Scan for the cell matching the given text and deliver its [X, Y] coordinate at center. 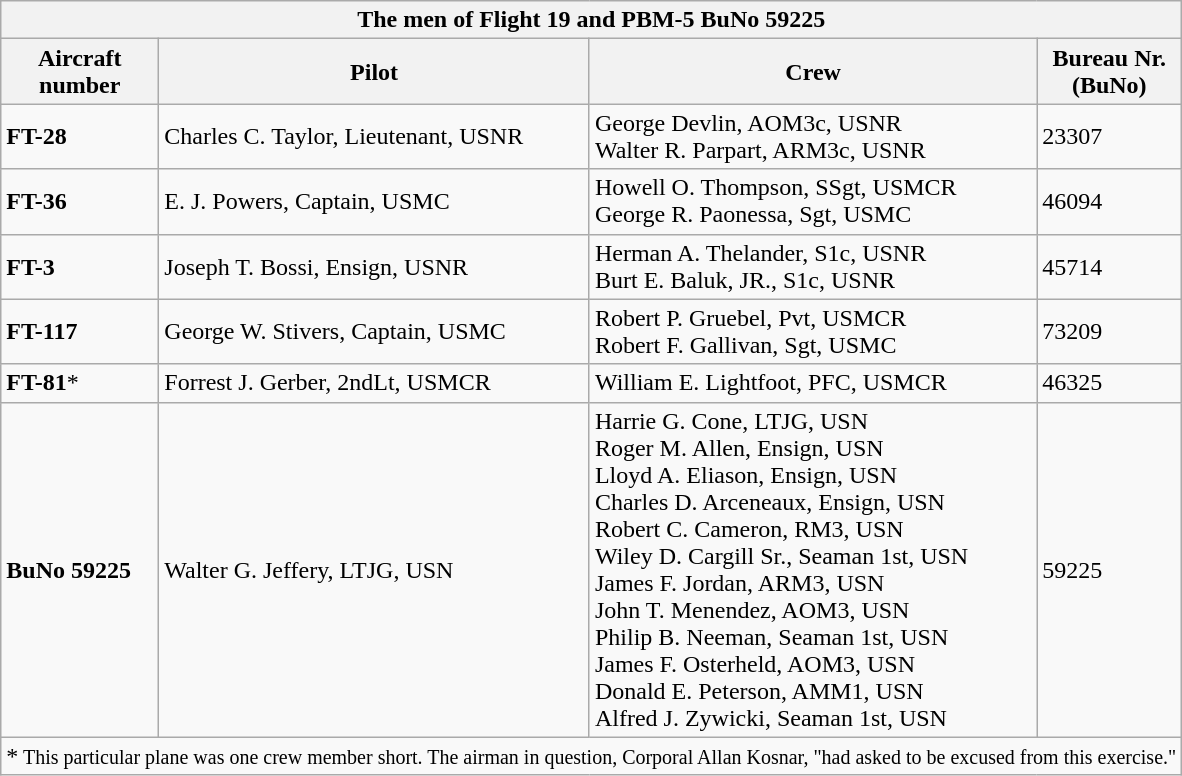
45714 [1110, 266]
George W. Stivers, Captain, USMC [374, 332]
FT-81* [80, 383]
Aircraftnumber [80, 72]
23307 [1110, 136]
Charles C. Taylor, Lieutenant, USNR [374, 136]
FT-3 [80, 266]
* This particular plane was one crew member short. The airman in question, Corporal Allan Kosnar, "had asked to be excused from this exercise." [592, 756]
59225 [1110, 570]
Pilot [374, 72]
Bureau Nr.(BuNo) [1110, 72]
Walter G. Jeffery, LTJG, USN [374, 570]
FT-117 [80, 332]
Crew [812, 72]
FT-28 [80, 136]
73209 [1110, 332]
Robert P. Gruebel, Pvt, USMCRRobert F. Gallivan, Sgt, USMC [812, 332]
FT-36 [80, 202]
Howell O. Thompson, SSgt, USMCRGeorge R. Paonessa, Sgt, USMC [812, 202]
Herman A. Thelander, S1c, USNRBurt E. Baluk, JR., S1c, USNR [812, 266]
Forrest J. Gerber, 2ndLt, USMCR [374, 383]
46325 [1110, 383]
William E. Lightfoot, PFC, USMCR [812, 383]
George Devlin, AOM3c, USNR Walter R. Parpart, ARM3c, USNR [812, 136]
BuNo 59225 [80, 570]
E. J. Powers, Captain, USMC [374, 202]
The men of Flight 19 and PBM-5 BuNo 59225 [592, 20]
Joseph T. Bossi, Ensign, USNR [374, 266]
46094 [1110, 202]
